For the text-containing cell, return its midpoint in [x, y] coordinate format. 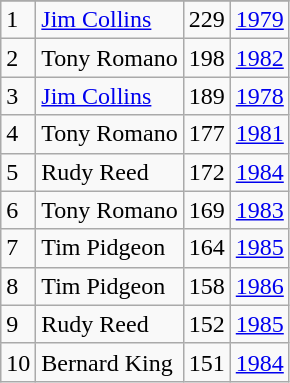
1981 [260, 134]
10 [18, 362]
1 [18, 20]
8 [18, 286]
152 [206, 324]
9 [18, 324]
4 [18, 134]
151 [206, 362]
Bernard King [110, 362]
1982 [260, 58]
164 [206, 248]
198 [206, 58]
1979 [260, 20]
169 [206, 210]
172 [206, 172]
158 [206, 286]
229 [206, 20]
177 [206, 134]
2 [18, 58]
5 [18, 172]
7 [18, 248]
1986 [260, 286]
3 [18, 96]
189 [206, 96]
1983 [260, 210]
1978 [260, 96]
6 [18, 210]
